Detect which cell encompasses the target text, then output its [X, Y] center coordinate. 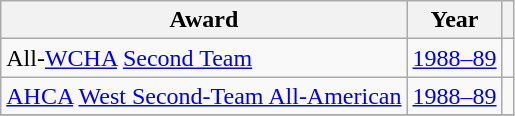
AHCA West Second-Team All-American [204, 96]
Award [204, 20]
Year [454, 20]
All-WCHA Second Team [204, 58]
